Determine the [x, y] coordinate at the center of the cell enclosing the given text.  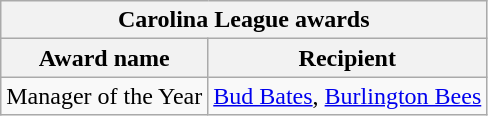
Bud Bates, Burlington Bees [348, 96]
Manager of the Year [104, 96]
Award name [104, 58]
Recipient [348, 58]
Carolina League awards [244, 20]
